Capture the cell that displays the provided text and extract its [X, Y] central coordinate. 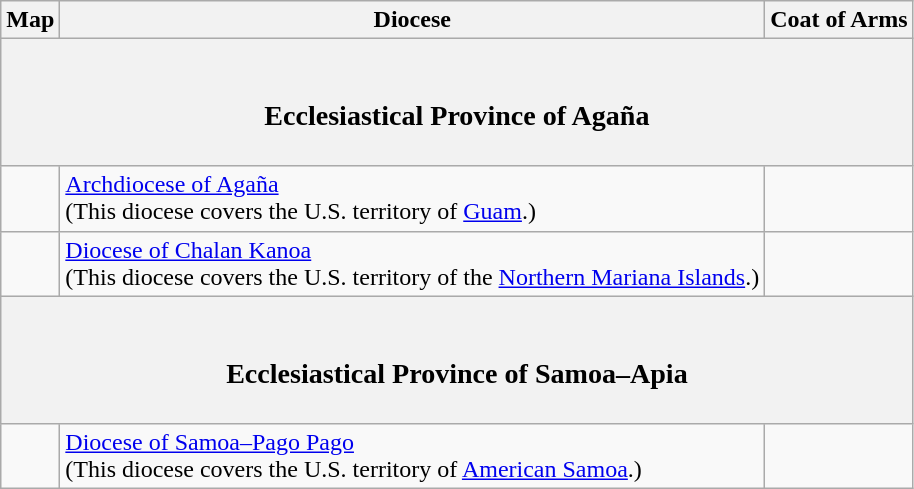
Ecclesiastical Province of Agaña [457, 102]
Ecclesiastical Province of Samoa–Apia [457, 360]
Diocese [412, 20]
Coat of Arms [839, 20]
Diocese of Samoa–Pago Pago(This diocese covers the U.S. territory of American Samoa.) [412, 456]
Archdiocese of Agaña(This diocese covers the U.S. territory of Guam.) [412, 198]
Diocese of Chalan Kanoa(This diocese covers the U.S. territory of the Northern Mariana Islands.) [412, 264]
Map [30, 20]
